Extract the (X, Y) coordinate from the center of the cell holding the provided text.  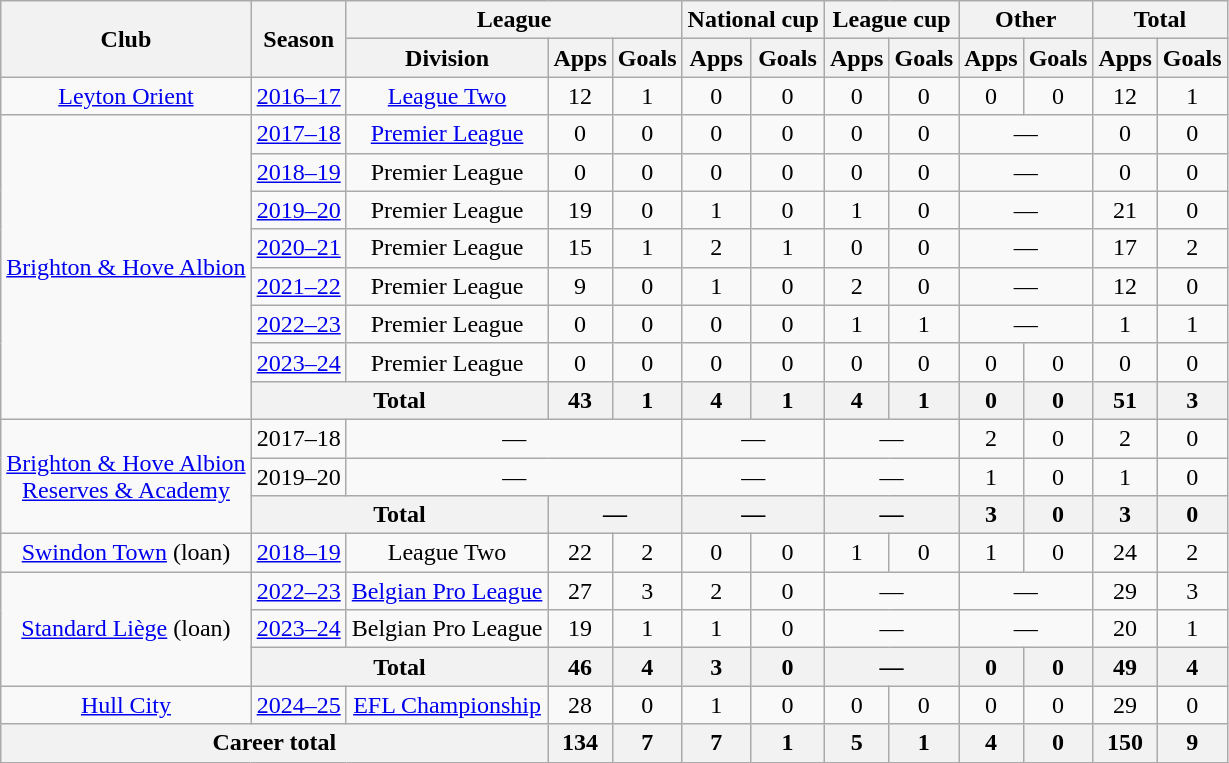
5 (857, 743)
28 (580, 705)
Career total (274, 743)
Season (298, 39)
EFL Championship (447, 705)
Hull City (126, 705)
20 (1125, 629)
43 (580, 400)
Standard Liège (loan) (126, 629)
46 (580, 667)
22 (580, 553)
National cup (753, 20)
League cup (892, 20)
Swindon Town (loan) (126, 553)
150 (1125, 743)
17 (1125, 248)
Club (126, 39)
51 (1125, 400)
2020–21 (298, 248)
Brighton & Hove Albion Reserves & Academy (126, 476)
27 (580, 591)
Division (447, 58)
Leyton Orient (126, 96)
League (514, 20)
15 (580, 248)
24 (1125, 553)
21 (1125, 210)
2016–17 (298, 96)
49 (1125, 667)
2024–25 (298, 705)
2021–22 (298, 286)
Other (1026, 20)
Brighton & Hove Albion (126, 267)
134 (580, 743)
